Return the [X, Y] coordinate for the center point of the cell that contains the specified text.  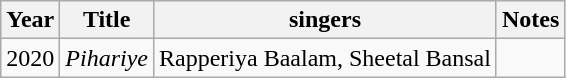
singers [326, 20]
Title [107, 20]
Notes [530, 20]
Year [30, 20]
Pihariye [107, 58]
Rapperiya Baalam, Sheetal Bansal [326, 58]
2020 [30, 58]
